Determine the (x, y) coordinate at the center of the cell enclosing the given text.  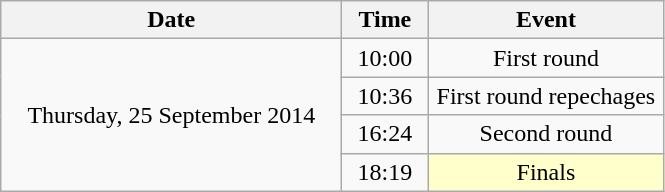
Event (546, 20)
Second round (546, 134)
Date (172, 20)
10:36 (385, 96)
Finals (546, 172)
Time (385, 20)
16:24 (385, 134)
First round repechages (546, 96)
Thursday, 25 September 2014 (172, 115)
First round (546, 58)
10:00 (385, 58)
18:19 (385, 172)
